Locate the cell with the specified text and output its (X, Y) center coordinate. 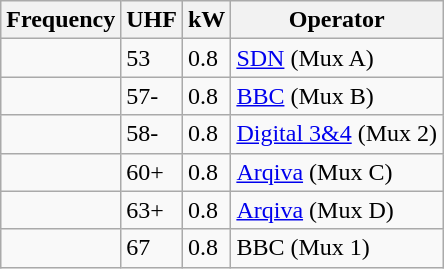
58- (152, 134)
kW (206, 20)
BBC (Mux 1) (337, 248)
67 (152, 248)
Digital 3&4 (Mux 2) (337, 134)
Operator (337, 20)
60+ (152, 172)
57- (152, 96)
Frequency (61, 20)
Arqiva (Mux D) (337, 210)
63+ (152, 210)
53 (152, 58)
Arqiva (Mux C) (337, 172)
SDN (Mux A) (337, 58)
UHF (152, 20)
BBC (Mux B) (337, 96)
